For the text-containing cell, return its midpoint in [X, Y] coordinate format. 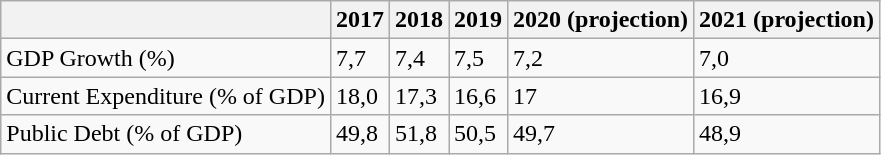
2018 [418, 20]
2021 (projection) [787, 20]
Public Debt (% of GDP) [166, 134]
GDP Growth (%) [166, 58]
17,3 [418, 96]
7,2 [601, 58]
50,5 [478, 134]
7,5 [478, 58]
48,9 [787, 134]
51,8 [418, 134]
2019 [478, 20]
18,0 [360, 96]
17 [601, 96]
7,7 [360, 58]
2020 (projection) [601, 20]
16,6 [478, 96]
2017 [360, 20]
7,4 [418, 58]
16,9 [787, 96]
49,7 [601, 134]
Current Expenditure (% of GDP) [166, 96]
49,8 [360, 134]
7,0 [787, 58]
